Locate the cell with the specified text and output its (X, Y) center coordinate. 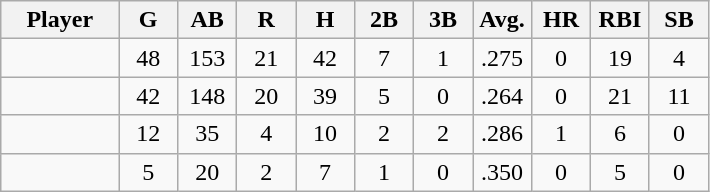
.350 (502, 172)
R (266, 20)
SB (678, 20)
.264 (502, 96)
148 (208, 96)
.286 (502, 134)
39 (326, 96)
10 (326, 134)
48 (148, 58)
RBI (620, 20)
153 (208, 58)
11 (678, 96)
6 (620, 134)
19 (620, 58)
35 (208, 134)
AB (208, 20)
3B (444, 20)
H (326, 20)
Player (60, 20)
HR (560, 20)
Avg. (502, 20)
.275 (502, 58)
12 (148, 134)
2B (384, 20)
G (148, 20)
